Detect which cell encompasses the target text, then output its (x, y) center coordinate. 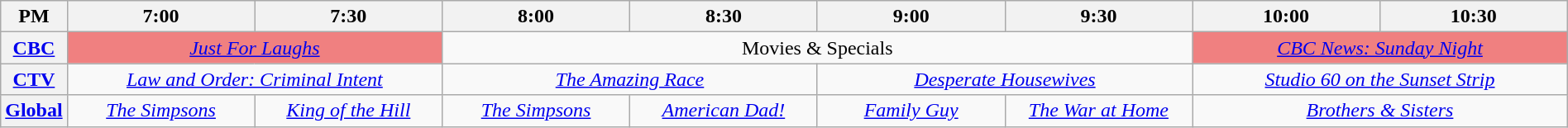
9:00 (911, 17)
9:30 (1098, 17)
7:00 (160, 17)
Law and Order: Criminal Intent (255, 79)
Movies & Specials (817, 48)
Studio 60 on the Sunset Strip (1379, 79)
The Amazing Race (630, 79)
10:30 (1474, 17)
8:00 (536, 17)
Family Guy (911, 111)
Just For Laughs (255, 48)
CBC News: Sunday Night (1379, 48)
King of the Hill (349, 111)
American Dad! (723, 111)
7:30 (349, 17)
The War at Home (1098, 111)
8:30 (723, 17)
PM (34, 17)
10:00 (1287, 17)
Desperate Housewives (1004, 79)
CTV (34, 79)
Brothers & Sisters (1379, 111)
Global (34, 111)
CBC (34, 48)
